Capture the cell that displays the provided text and extract its (x, y) central coordinate. 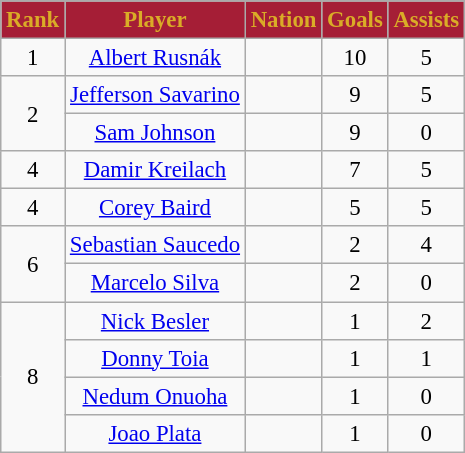
Player (156, 20)
6 (33, 264)
Sebastian Saucedo (156, 245)
8 (33, 377)
Corey Baird (156, 208)
Albert Rusnák (156, 58)
Jefferson Savarino (156, 95)
Goals (355, 20)
Assists (426, 20)
Nation (283, 20)
Marcelo Silva (156, 283)
Donny Toia (156, 358)
Sam Johnson (156, 133)
7 (355, 170)
10 (355, 58)
Nedum Onuoha (156, 396)
Rank (33, 20)
Nick Besler (156, 321)
Joao Plata (156, 433)
Damir Kreilach (156, 170)
